Return the [X, Y] coordinate for the center point of the cell that contains the specified text.  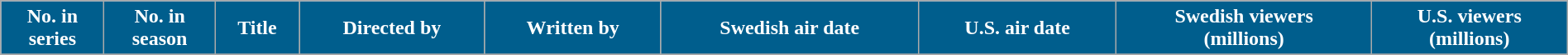
Swedish viewers(millions) [1244, 28]
Swedish air date [789, 28]
No. inseries [53, 28]
U.S. air date [1017, 28]
No. inseason [160, 28]
Title [256, 28]
U.S. viewers(millions) [1469, 28]
Directed by [392, 28]
Written by [572, 28]
